Identify which cell holds the provided text, then report its [x, y] central coordinate. 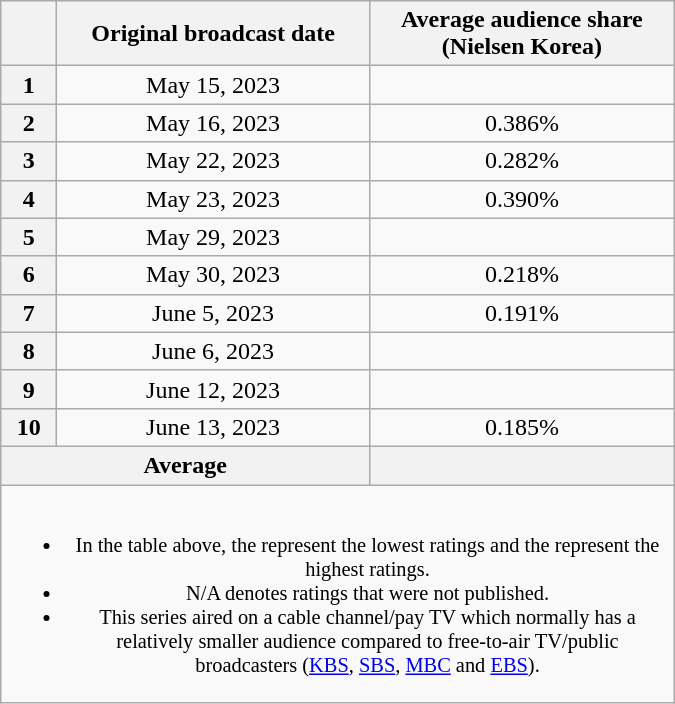
May 22, 2023 [214, 161]
Average [186, 465]
May 23, 2023 [214, 199]
9 [29, 389]
May 30, 2023 [214, 275]
7 [29, 313]
3 [29, 161]
5 [29, 237]
10 [29, 427]
1 [29, 85]
6 [29, 275]
4 [29, 199]
June 12, 2023 [214, 389]
8 [29, 351]
June 6, 2023 [214, 351]
June 5, 2023 [214, 313]
0.218% [522, 275]
May 29, 2023 [214, 237]
0.282% [522, 161]
2 [29, 123]
0.191% [522, 313]
June 13, 2023 [214, 427]
May 15, 2023 [214, 85]
0.185% [522, 427]
Average audience share(Nielsen Korea) [522, 34]
0.386% [522, 123]
0.390% [522, 199]
Original broadcast date [214, 34]
May 16, 2023 [214, 123]
